Pinpoint the cell where the given text exists, returning its (X, Y) midpoint coordinate. 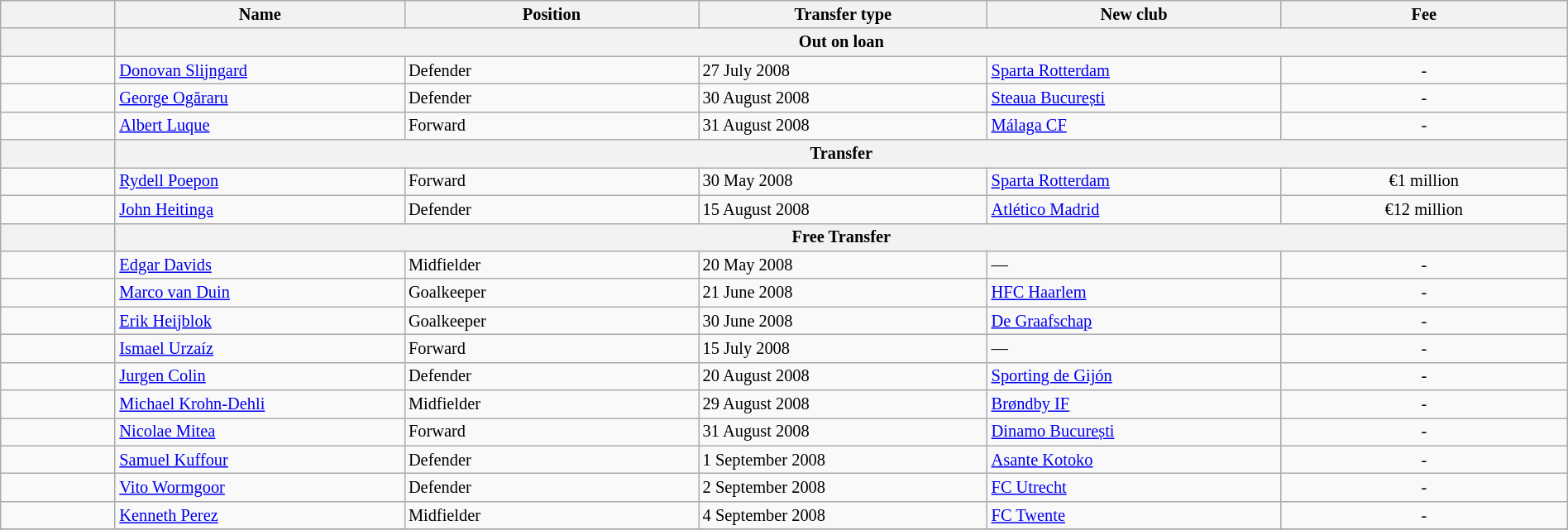
Jurgen Colin (260, 376)
Edgar Davids (260, 265)
Albert Luque (260, 126)
Atlético Madrid (1135, 209)
George Ogăraru (260, 98)
29 August 2008 (844, 404)
Asante Kotoko (1135, 460)
Brøndby IF (1135, 404)
New club (1135, 14)
Kenneth Perez (260, 515)
Sporting de Gijón (1135, 376)
FC Utrecht (1135, 487)
27 July 2008 (844, 70)
Marco van Duin (260, 293)
HFC Haarlem (1135, 293)
De Graafschap (1135, 321)
Name (260, 14)
15 August 2008 (844, 209)
Samuel Kuffour (260, 460)
30 June 2008 (844, 321)
4 September 2008 (844, 515)
21 June 2008 (844, 293)
Steaua București (1135, 98)
Free Transfer (841, 237)
FC Twente (1135, 515)
John Heitinga (260, 209)
1 September 2008 (844, 460)
2 September 2008 (844, 487)
30 May 2008 (844, 181)
Rydell Poepon (260, 181)
€12 million (1424, 209)
Dinamo București (1135, 432)
€1 million (1424, 181)
Position (552, 14)
15 July 2008 (844, 348)
Vito Wormgoor (260, 487)
20 May 2008 (844, 265)
Donovan Slijngard (260, 70)
Fee (1424, 14)
Transfer type (844, 14)
Erik Heijblok (260, 321)
20 August 2008 (844, 376)
Nicolae Mitea (260, 432)
Transfer (841, 154)
30 August 2008 (844, 98)
Michael Krohn-Dehli (260, 404)
Málaga CF (1135, 126)
Out on loan (841, 42)
Ismael Urzaíz (260, 348)
